Determine the [x, y] coordinate at the center of the cell enclosing the given text.  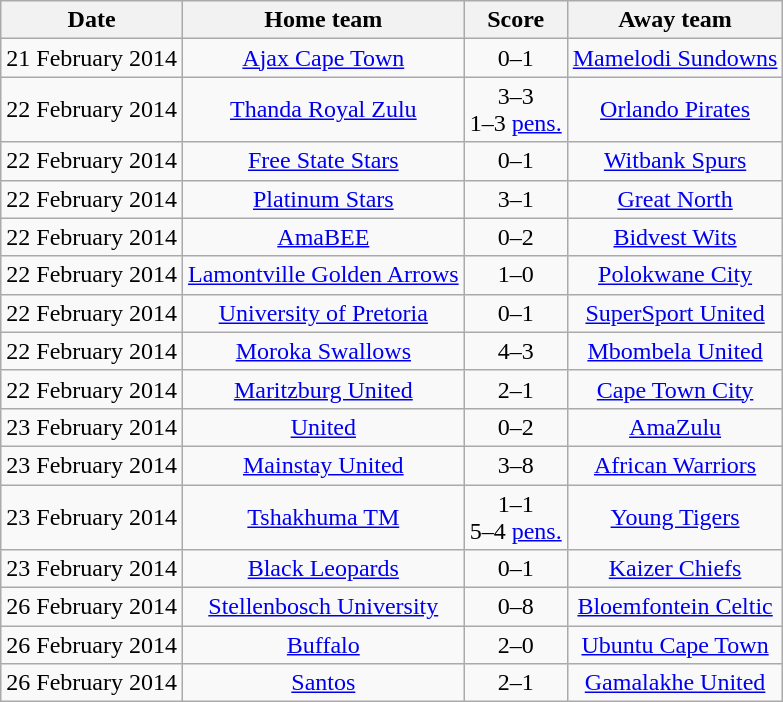
Date [92, 20]
Lamontville Golden Arrows [323, 275]
AmaZulu [675, 427]
Buffalo [323, 645]
Tshakhuma TM [323, 516]
Away team [675, 20]
Mainstay United [323, 465]
21 February 2014 [92, 58]
Ubuntu Cape Town [675, 645]
Mbombela United [675, 351]
United [323, 427]
Orlando Pirates [675, 110]
Young Tigers [675, 516]
Bloemfontein Celtic [675, 607]
Moroka Swallows [323, 351]
3–3 1–3 pens. [516, 110]
3–1 [516, 199]
Ajax Cape Town [323, 58]
Mamelodi Sundowns [675, 58]
Maritzburg United [323, 389]
SuperSport United [675, 313]
Polokwane City [675, 275]
1–1 5–4 pens. [516, 516]
0–8 [516, 607]
Cape Town City [675, 389]
2–0 [516, 645]
Thanda Royal Zulu [323, 110]
4–3 [516, 351]
Score [516, 20]
3–8 [516, 465]
AmaBEE [323, 237]
Gamalakhe United [675, 683]
Bidvest Wits [675, 237]
Platinum Stars [323, 199]
African Warriors [675, 465]
Stellenbosch University [323, 607]
Kaizer Chiefs [675, 569]
Home team [323, 20]
Black Leopards [323, 569]
Great North [675, 199]
University of Pretoria [323, 313]
1–0 [516, 275]
Santos [323, 683]
Free State Stars [323, 161]
Witbank Spurs [675, 161]
